Locate the cell with the specified text and output its (x, y) center coordinate. 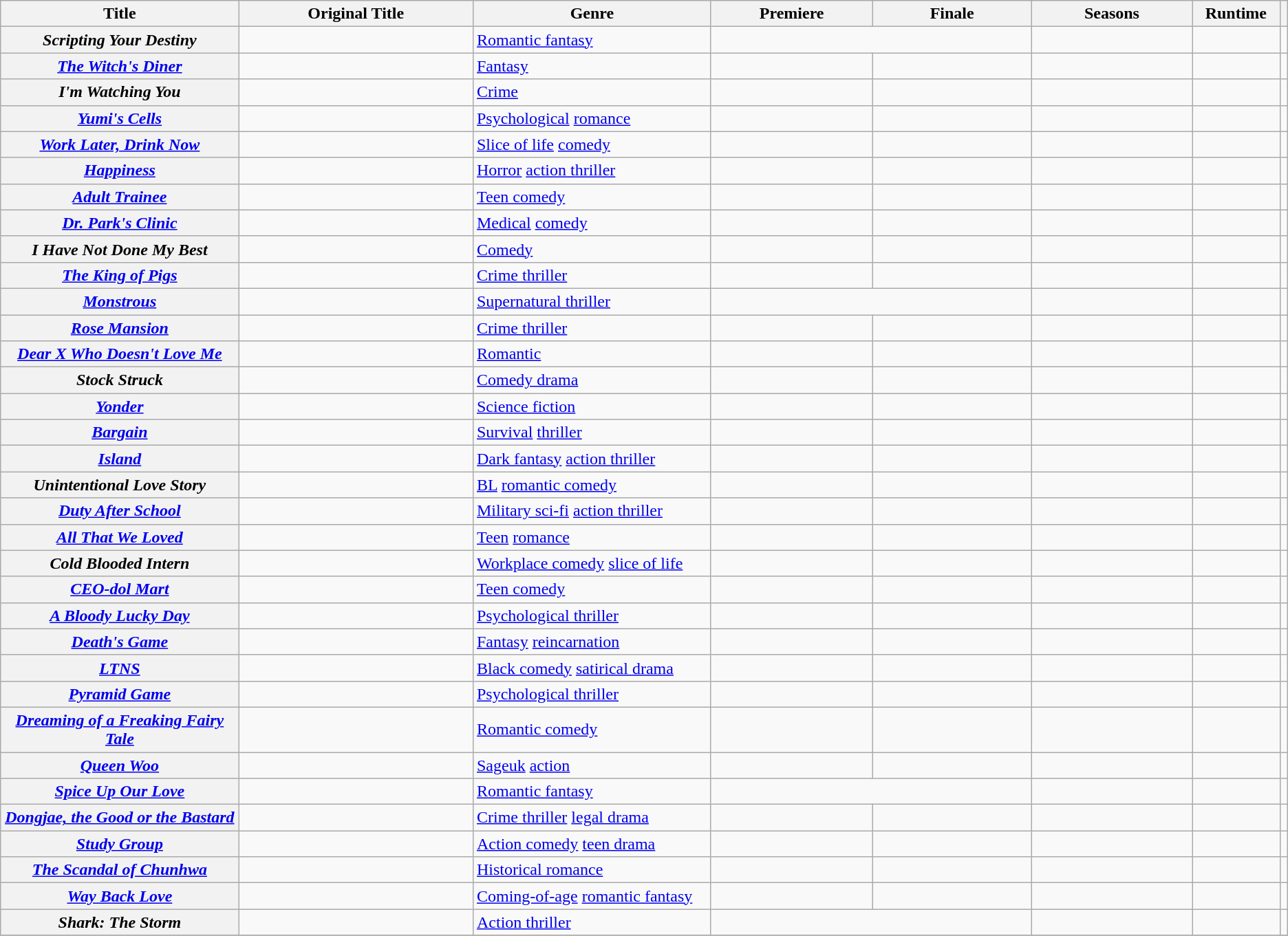
A Bloody Lucky Day (120, 616)
Queen Woo (120, 765)
Original Title (356, 14)
Crime (592, 92)
Finale (952, 14)
Yonder (120, 406)
All That We Loved (120, 537)
Monstrous (120, 301)
Bargain (120, 433)
Stock Struck (120, 380)
Genre (592, 14)
Dreaming of a Freaking Fairy Tale (120, 729)
Science fiction (592, 406)
Premiere (791, 14)
Shark: The Storm (120, 922)
Psychological romance (592, 118)
I Have Not Done My Best (120, 249)
Sageuk action (592, 765)
Spice Up Our Love (120, 792)
Pyramid Game (120, 694)
Death's Game (120, 642)
Survival thriller (592, 433)
Coming-of-age romantic fantasy (592, 896)
Duty After School (120, 511)
Adult Trainee (120, 197)
Military sci-fi action thriller (592, 511)
Fantasy reincarnation (592, 642)
Title (120, 14)
Scripting Your Destiny (120, 40)
LTNS (120, 668)
Crime thriller legal drama (592, 818)
Cold Blooded Intern (120, 563)
Black comedy satirical drama (592, 668)
Action comedy teen drama (592, 844)
Yumi's Cells (120, 118)
The Witch's Diner (120, 66)
Runtime (1236, 14)
Island (120, 459)
Medical comedy (592, 223)
Dark fantasy action thriller (592, 459)
Dongjae, the Good or the Bastard (120, 818)
CEO-dol Mart (120, 589)
The Scandal of Chunhwa (120, 870)
Work Later, Drink Now (120, 144)
I'm Watching You (120, 92)
Study Group (120, 844)
Romantic comedy (592, 729)
Supernatural thriller (592, 301)
Comedy (592, 249)
Slice of life comedy (592, 144)
Dear X Who Doesn't Love Me (120, 354)
Action thriller (592, 922)
Historical romance (592, 870)
BL romantic comedy (592, 485)
Seasons (1112, 14)
Unintentional Love Story (120, 485)
Rose Mansion (120, 328)
Horror action thriller (592, 171)
Fantasy (592, 66)
Romantic (592, 354)
The King of Pigs (120, 275)
Way Back Love (120, 896)
Dr. Park's Clinic (120, 223)
Happiness (120, 171)
Workplace comedy slice of life (592, 563)
Teen romance (592, 537)
Comedy drama (592, 380)
